Provide the [X, Y] coordinate of the cell's center where the given text is located.  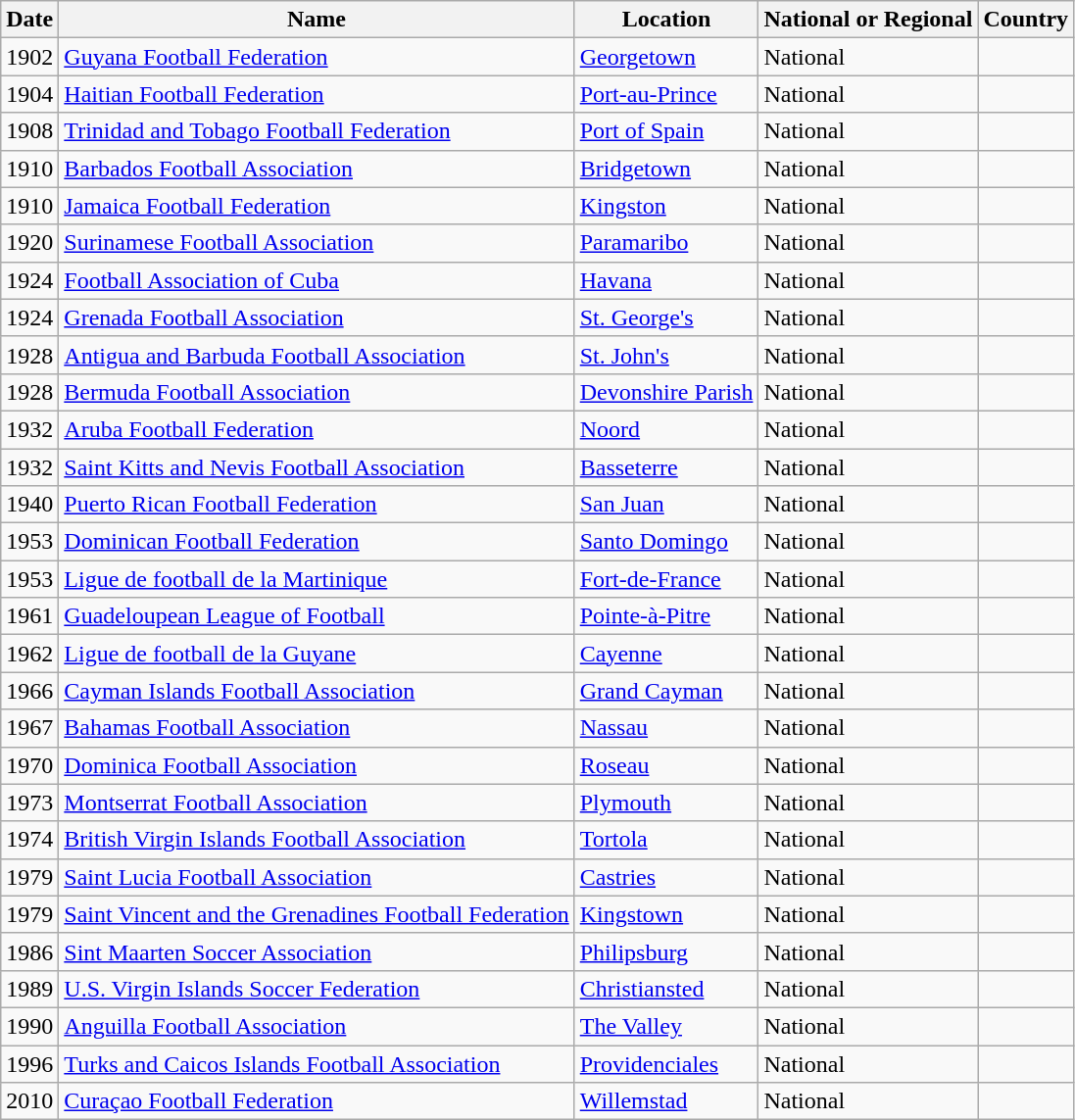
Plymouth [666, 803]
1904 [29, 94]
1990 [29, 1026]
1908 [29, 131]
Port of Spain [666, 131]
Grenada Football Association [317, 317]
Cayenne [666, 654]
Cayman Islands Football Association [317, 691]
Date [29, 20]
1902 [29, 57]
British Virgin Islands Football Association [317, 840]
Montserrat Football Association [317, 803]
Basseterre [666, 467]
Nassau [666, 728]
Devonshire Parish [666, 392]
Sint Maarten Soccer Association [317, 951]
St. George's [666, 317]
The Valley [666, 1026]
Curaçao Football Federation [317, 1101]
Grand Cayman [666, 691]
2010 [29, 1101]
Location [666, 20]
National or Regional [868, 20]
U.S. Virgin Islands Soccer Federation [317, 989]
Port-au-Prince [666, 94]
1962 [29, 654]
Tortola [666, 840]
Bahamas Football Association [317, 728]
1989 [29, 989]
Saint Kitts and Nevis Football Association [317, 467]
San Juan [666, 505]
Havana [666, 280]
1967 [29, 728]
Ligue de football de la Martinique [317, 579]
Turks and Caicos Islands Football Association [317, 1063]
Saint Lucia Football Association [317, 877]
Castries [666, 877]
Fort-de-France [666, 579]
1974 [29, 840]
Bridgetown [666, 169]
1970 [29, 765]
1996 [29, 1063]
St. John's [666, 355]
Name [317, 20]
Surinamese Football Association [317, 243]
Haitian Football Federation [317, 94]
Barbados Football Association [317, 169]
Antigua and Barbuda Football Association [317, 355]
Philipsburg [666, 951]
1966 [29, 691]
Dominica Football Association [317, 765]
Football Association of Cuba [317, 280]
Georgetown [666, 57]
Aruba Football Federation [317, 429]
Pointe-à-Pitre [666, 616]
Providenciales [666, 1063]
Anguilla Football Association [317, 1026]
Paramaribo [666, 243]
Bermuda Football Association [317, 392]
Jamaica Football Federation [317, 206]
Saint Vincent and the Grenadines Football Federation [317, 914]
Kingston [666, 206]
Willemstad [666, 1101]
Christiansted [666, 989]
Noord [666, 429]
Puerto Rican Football Federation [317, 505]
Trinidad and Tobago Football Federation [317, 131]
Kingstown [666, 914]
Country [1026, 20]
1961 [29, 616]
1986 [29, 951]
1940 [29, 505]
Dominican Football Federation [317, 542]
Ligue de football de la Guyane [317, 654]
Roseau [666, 765]
1973 [29, 803]
Santo Domingo [666, 542]
1920 [29, 243]
Guyana Football Federation [317, 57]
Guadeloupean League of Football [317, 616]
